Determine the (X, Y) coordinate at the center of the cell enclosing the given text.  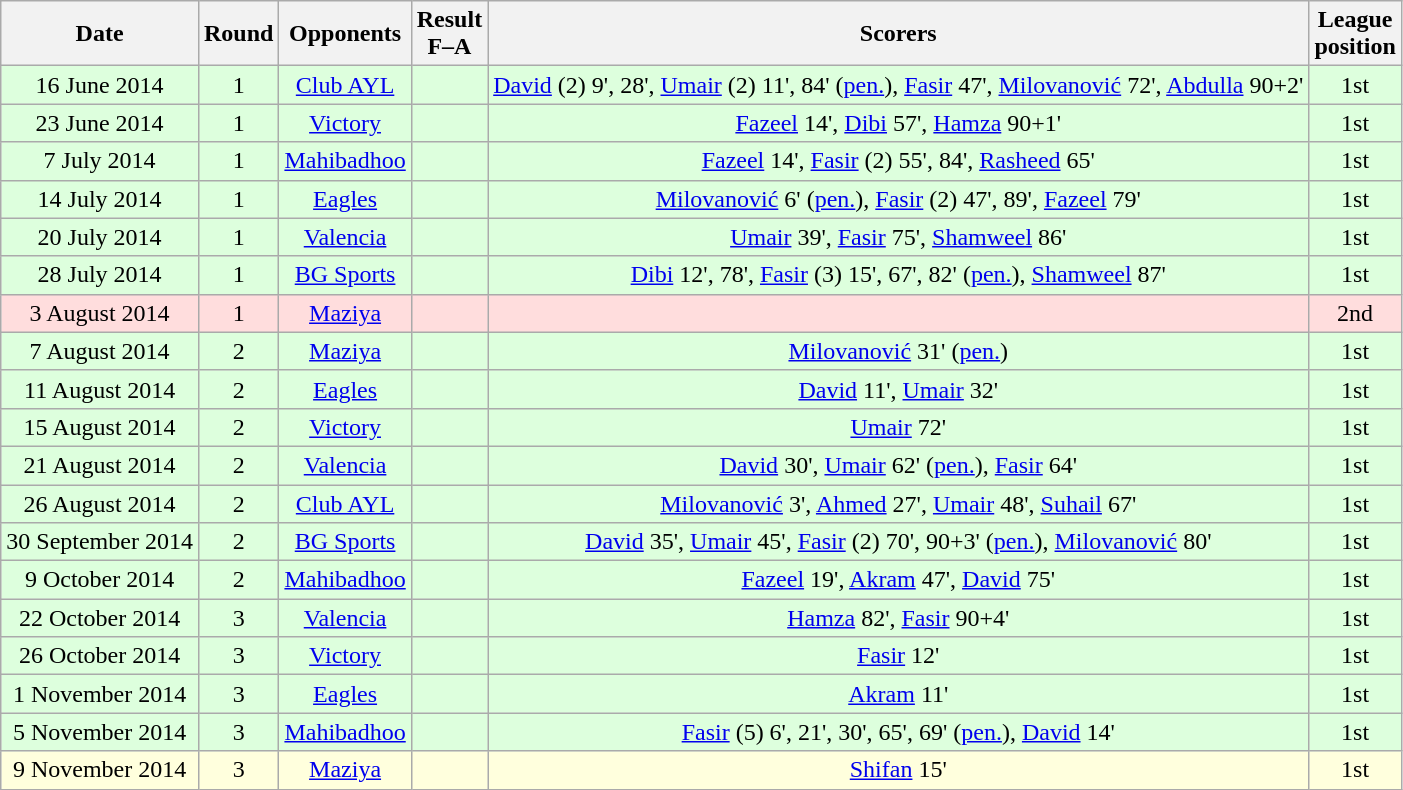
Leagueposition (1355, 34)
26 August 2014 (100, 503)
9 October 2014 (100, 580)
Fasir 12' (898, 656)
Fazeel 14', Dibi 57', Hamza 90+1' (898, 123)
16 June 2014 (100, 85)
1 November 2014 (100, 694)
David (2) 9', 28', Umair (2) 11', 84' (pen.), Fasir 47', Milovanović 72', Abdulla 90+2' (898, 85)
15 August 2014 (100, 427)
3 August 2014 (100, 313)
Fazeel 19', Akram 47', David 75' (898, 580)
26 October 2014 (100, 656)
ResultF–A (449, 34)
Hamza 82', Fasir 90+4' (898, 618)
2nd (1355, 313)
11 August 2014 (100, 389)
21 August 2014 (100, 465)
David 35', Umair 45', Fasir (2) 70', 90+3' (pen.), Milovanović 80' (898, 542)
Umair 72' (898, 427)
Round (238, 34)
Umair 39', Fasir 75', Shamweel 86' (898, 237)
30 September 2014 (100, 542)
Date (100, 34)
Akram 11' (898, 694)
7 August 2014 (100, 351)
Fazeel 14', Fasir (2) 55', 84', Rasheed 65' (898, 161)
22 October 2014 (100, 618)
David 30', Umair 62' (pen.), Fasir 64' (898, 465)
7 July 2014 (100, 161)
Milovanović 6' (pen.), Fasir (2) 47', 89', Fazeel 79' (898, 199)
28 July 2014 (100, 275)
20 July 2014 (100, 237)
Scorers (898, 34)
Shifan 15' (898, 770)
5 November 2014 (100, 732)
Fasir (5) 6', 21', 30', 65', 69' (pen.), David 14' (898, 732)
David 11', Umair 32' (898, 389)
9 November 2014 (100, 770)
23 June 2014 (100, 123)
Dibi 12', 78', Fasir (3) 15', 67', 82' (pen.), Shamweel 87' (898, 275)
Milovanović 3', Ahmed 27', Umair 48', Suhail 67' (898, 503)
14 July 2014 (100, 199)
Milovanović 31' (pen.) (898, 351)
Opponents (345, 34)
